Determine the (x, y) coordinate at the center of the cell enclosing the given text.  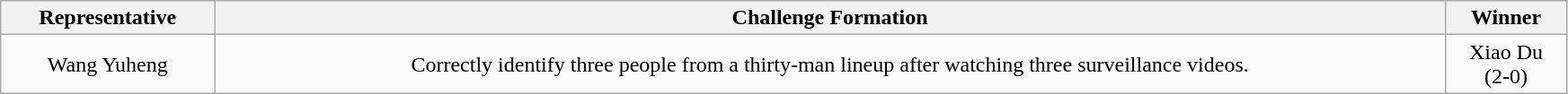
Representative (108, 18)
Correctly identify three people from a thirty-man lineup after watching three surveillance videos. (830, 64)
Xiao Du(2-0) (1506, 64)
Challenge Formation (830, 18)
Wang Yuheng (108, 64)
Winner (1506, 18)
